Provide the [X, Y] coordinate of the cell's center where the given text is located.  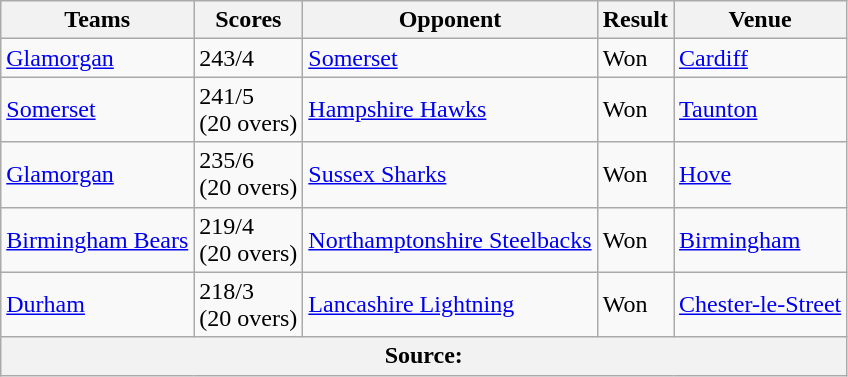
Hampshire Hawks [450, 110]
Northamptonshire Steelbacks [450, 240]
Venue [760, 20]
219/4(20 overs) [248, 240]
Taunton [760, 110]
Durham [98, 304]
Cardiff [760, 58]
Birmingham [760, 240]
Result [635, 20]
Teams [98, 20]
Birmingham Bears [98, 240]
218/3(20 overs) [248, 304]
Lancashire Lightning [450, 304]
Sussex Sharks [450, 174]
Chester-le-Street [760, 304]
Scores [248, 20]
Hove [760, 174]
Source: [424, 356]
235/6(20 overs) [248, 174]
243/4 [248, 58]
241/5(20 overs) [248, 110]
Opponent [450, 20]
